Return the [X, Y] coordinate for the center point of the cell that contains the specified text.  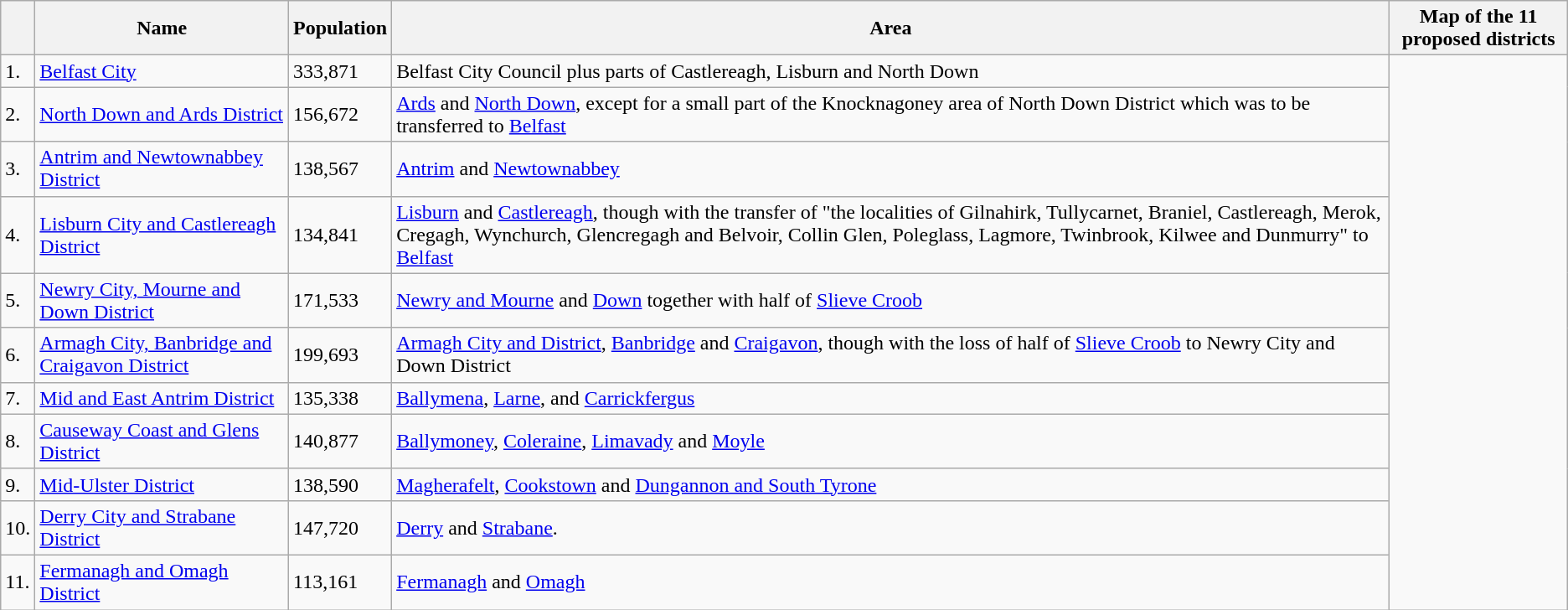
Belfast City [162, 71]
Armagh City, Banbridge and Craigavon District [162, 355]
Derry City and Strabane District [162, 528]
171,533 [340, 300]
Antrim and Newtownabbey [891, 169]
134,841 [340, 235]
Ballymena, Larne, and Carrickfergus [891, 398]
Lisburn City and Castlereagh District [162, 235]
9. [18, 484]
3. [18, 169]
10. [18, 528]
Newry City, Mourne and Down District [162, 300]
6. [18, 355]
11. [18, 582]
Armagh City and District, Banbridge and Craigavon, though with the loss of half of Slieve Croob to Newry City and Down District [891, 355]
135,338 [340, 398]
Causeway Coast and Glens District [162, 441]
Antrim and Newtownabbey District [162, 169]
Derry and Strabane. [891, 528]
5. [18, 300]
1. [18, 71]
Area [891, 28]
Name [162, 28]
138,590 [340, 484]
Ards and North Down, except for a small part of the Knocknagoney area of North Down District which was to be transferred to Belfast [891, 114]
Population [340, 28]
138,567 [340, 169]
Mid and East Antrim District [162, 398]
Fermanagh and Omagh [891, 582]
140,877 [340, 441]
113,161 [340, 582]
7. [18, 398]
Magherafelt, Cookstown and Dungannon and South Tyrone [891, 484]
156,672 [340, 114]
Ballymoney, Coleraine, Limavady and Moyle [891, 441]
North Down and Ards District [162, 114]
Belfast City Council plus parts of Castlereagh, Lisburn and North Down [891, 71]
333,871 [340, 71]
Fermanagh and Omagh District [162, 582]
Newry and Mourne and Down together with half of Slieve Croob [891, 300]
199,693 [340, 355]
Mid-Ulster District [162, 484]
8. [18, 441]
2. [18, 114]
4. [18, 235]
147,720 [340, 528]
Map of the 11 proposed districts [1478, 28]
